Detect which cell encompasses the target text, then output its [x, y] center coordinate. 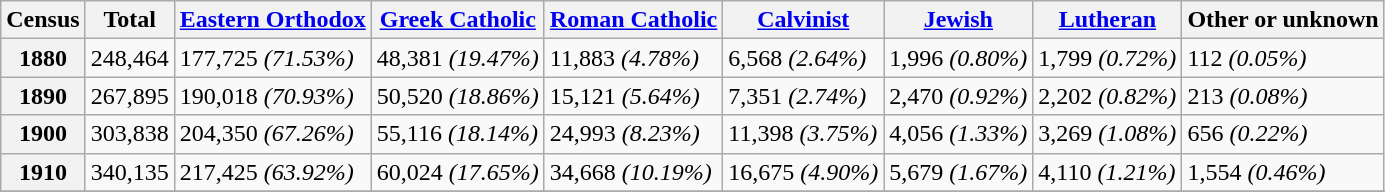
1880 [43, 58]
1,554 (0.46%) [1283, 172]
217,425 (63.92%) [272, 172]
11,398 (3.75%) [804, 134]
Greek Catholic [458, 20]
50,520 (18.86%) [458, 96]
3,269 (1.08%) [1108, 134]
213 (0.08%) [1283, 96]
1,799 (0.72%) [1108, 58]
Total [130, 20]
2,470 (0.92%) [958, 96]
Jewish [958, 20]
2,202 (0.82%) [1108, 96]
112 (0.05%) [1283, 58]
204,350 (67.26%) [272, 134]
48,381 (19.47%) [458, 58]
Eastern Orthodox [272, 20]
60,024 (17.65%) [458, 172]
1910 [43, 172]
55,116 (18.14%) [458, 134]
190,018 (70.93%) [272, 96]
340,135 [130, 172]
303,838 [130, 134]
1900 [43, 134]
34,668 (10.19%) [633, 172]
267,895 [130, 96]
15,121 (5.64%) [633, 96]
7,351 (2.74%) [804, 96]
5,679 (1.67%) [958, 172]
4,056 (1.33%) [958, 134]
248,464 [130, 58]
1,996 (0.80%) [958, 58]
16,675 (4.90%) [804, 172]
Other or unknown [1283, 20]
Roman Catholic [633, 20]
6,568 (2.64%) [804, 58]
11,883 (4.78%) [633, 58]
4,110 (1.21%) [1108, 172]
24,993 (8.23%) [633, 134]
Calvinist [804, 20]
Census [43, 20]
656 (0.22%) [1283, 134]
Lutheran [1108, 20]
1890 [43, 96]
177,725 (71.53%) [272, 58]
